Return the [X, Y] coordinate for the center point of the cell that contains the specified text.  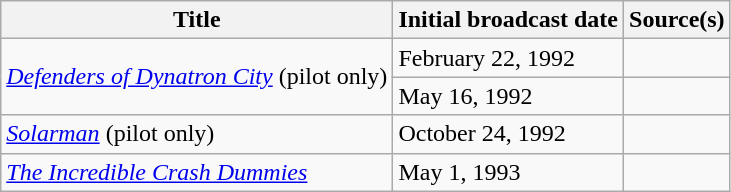
May 1, 1993 [508, 172]
October 24, 1992 [508, 134]
Initial broadcast date [508, 20]
The Incredible Crash Dummies [197, 172]
Source(s) [678, 20]
Title [197, 20]
February 22, 1992 [508, 58]
Solarman (pilot only) [197, 134]
May 16, 1992 [508, 96]
Defenders of Dynatron City (pilot only) [197, 77]
